Detect which cell encompasses the target text, then output its (X, Y) center coordinate. 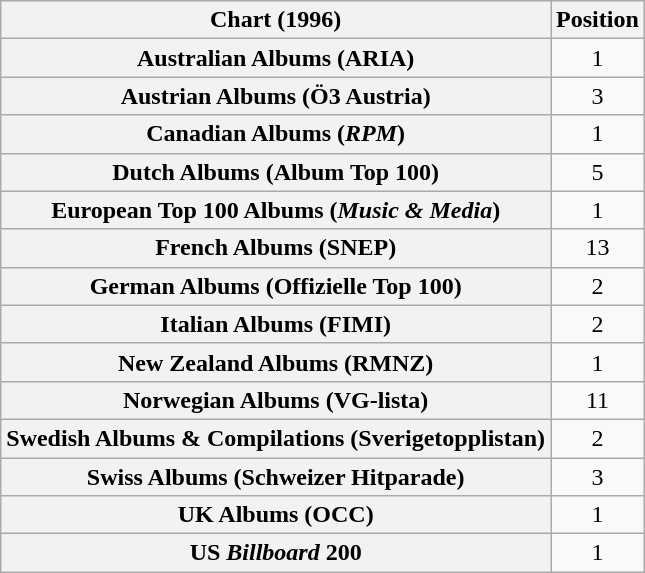
Italian Albums (FIMI) (276, 324)
German Albums (Offizielle Top 100) (276, 286)
Dutch Albums (Album Top 100) (276, 172)
Australian Albums (ARIA) (276, 58)
13 (598, 248)
French Albums (SNEP) (276, 248)
Chart (1996) (276, 20)
Swiss Albums (Schweizer Hitparade) (276, 477)
UK Albums (OCC) (276, 515)
Swedish Albums & Compilations (Sverigetopplistan) (276, 438)
Position (598, 20)
5 (598, 172)
New Zealand Albums (RMNZ) (276, 362)
Norwegian Albums (VG-lista) (276, 400)
Canadian Albums (RPM) (276, 134)
European Top 100 Albums (Music & Media) (276, 210)
US Billboard 200 (276, 553)
Austrian Albums (Ö3 Austria) (276, 96)
11 (598, 400)
